Provide the [x, y] coordinate of the cell's center where the given text is located.  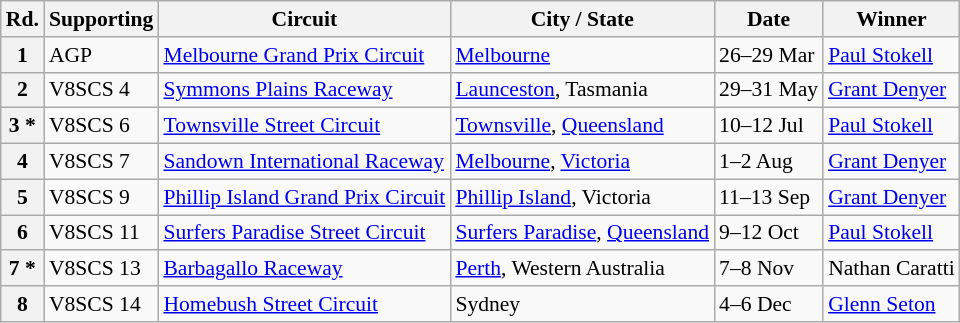
V8SCS 13 [102, 269]
1–2 Aug [768, 162]
Melbourne, Victoria [582, 162]
V8SCS 11 [102, 233]
V8SCS 4 [102, 90]
Sandown International Raceway [304, 162]
Symmons Plains Raceway [304, 90]
Townsville Street Circuit [304, 126]
5 [22, 197]
Surfers Paradise Street Circuit [304, 233]
Townsville, Queensland [582, 126]
Phillip Island Grand Prix Circuit [304, 197]
4 [22, 162]
City / State [582, 19]
V8SCS 14 [102, 304]
AGP [102, 55]
V8SCS 9 [102, 197]
Perth, Western Australia [582, 269]
V8SCS 7 [102, 162]
Phillip Island, Victoria [582, 197]
Nathan Caratti [892, 269]
7 * [22, 269]
Rd. [22, 19]
4–6 Dec [768, 304]
Supporting [102, 19]
Date [768, 19]
Surfers Paradise, Queensland [582, 233]
Launceston, Tasmania [582, 90]
10–12 Jul [768, 126]
Melbourne Grand Prix Circuit [304, 55]
Winner [892, 19]
29–31 May [768, 90]
1 [22, 55]
9–12 Oct [768, 233]
Melbourne [582, 55]
6 [22, 233]
3 * [22, 126]
V8SCS 6 [102, 126]
26–29 Mar [768, 55]
Sydney [582, 304]
Glenn Seton [892, 304]
11–13 Sep [768, 197]
7–8 Nov [768, 269]
Barbagallo Raceway [304, 269]
8 [22, 304]
Circuit [304, 19]
2 [22, 90]
Homebush Street Circuit [304, 304]
